Output the (X, Y) coordinate of the center of the cell containing the given text.  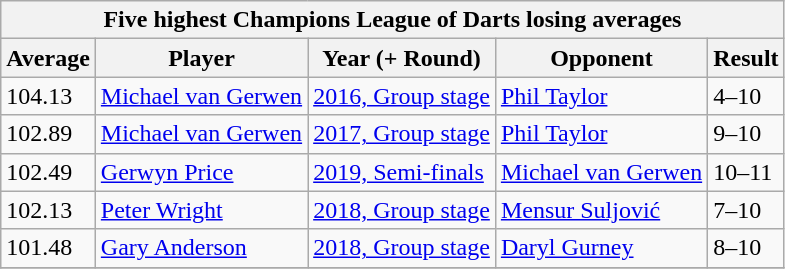
102.13 (48, 210)
7–10 (746, 210)
2017, Group stage (402, 134)
Average (48, 58)
Result (746, 58)
2016, Group stage (402, 96)
101.48 (48, 248)
Year (+ Round) (402, 58)
104.13 (48, 96)
Daryl Gurney (601, 248)
9–10 (746, 134)
Mensur Suljović (601, 210)
Peter Wright (201, 210)
102.49 (48, 172)
4–10 (746, 96)
Five highest Champions League of Darts losing averages (392, 20)
Player (201, 58)
Gary Anderson (201, 248)
2019, Semi-finals (402, 172)
102.89 (48, 134)
Opponent (601, 58)
10–11 (746, 172)
8–10 (746, 248)
Gerwyn Price (201, 172)
